Capture the cell that displays the provided text and extract its (x, y) central coordinate. 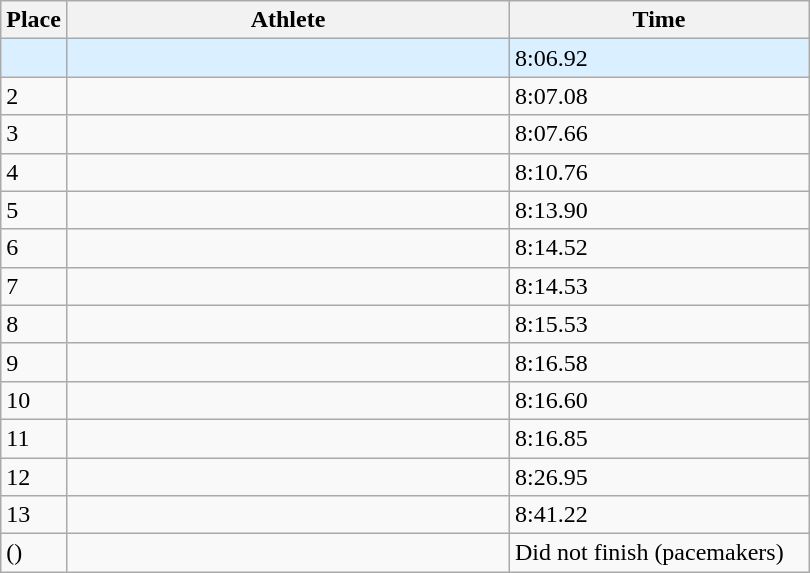
8:16.85 (660, 438)
8:14.53 (660, 286)
8:15.53 (660, 324)
() (34, 553)
Time (660, 20)
11 (34, 438)
9 (34, 362)
8:10.76 (660, 172)
Place (34, 20)
10 (34, 400)
4 (34, 172)
8:41.22 (660, 515)
13 (34, 515)
5 (34, 210)
8:16.58 (660, 362)
8:26.95 (660, 477)
8:13.90 (660, 210)
8:14.52 (660, 248)
2 (34, 96)
12 (34, 477)
3 (34, 134)
8:07.66 (660, 134)
Did not finish (pacemakers) (660, 553)
8:16.60 (660, 400)
8:07.08 (660, 96)
8 (34, 324)
6 (34, 248)
7 (34, 286)
Athlete (288, 20)
8:06.92 (660, 58)
